From the cell containing the given text, extract its center point as [X, Y] coordinate. 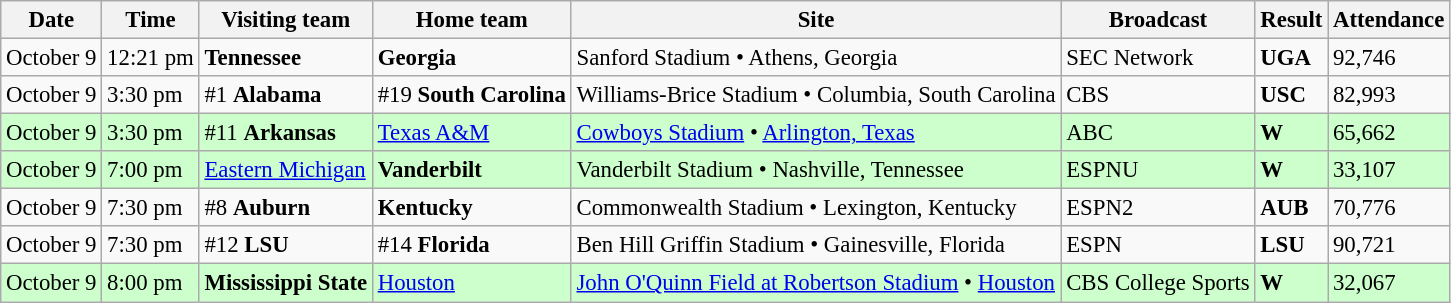
Broadcast [1158, 20]
Georgia [472, 58]
SEC Network [1158, 58]
Williams-Brice Stadium • Columbia, South Carolina [816, 95]
Time [150, 20]
UGA [1292, 58]
ESPNU [1158, 170]
LSU [1292, 245]
Eastern Michigan [286, 170]
82,993 [1389, 95]
ESPN2 [1158, 208]
USC [1292, 95]
#1 Alabama [286, 95]
AUB [1292, 208]
Sanford Stadium • Athens, Georgia [816, 58]
33,107 [1389, 170]
Kentucky [472, 208]
Site [816, 20]
CBS College Sports [1158, 283]
92,746 [1389, 58]
90,721 [1389, 245]
Cowboys Stadium • Arlington, Texas [816, 133]
#8 Auburn [286, 208]
Home team [472, 20]
8:00 pm [150, 283]
12:21 pm [150, 58]
#12 LSU [286, 245]
7:00 pm [150, 170]
Vanderbilt Stadium • Nashville, Tennessee [816, 170]
ABC [1158, 133]
Ben Hill Griffin Stadium • Gainesville, Florida [816, 245]
#19 South Carolina [472, 95]
CBS [1158, 95]
Commonwealth Stadium • Lexington, Kentucky [816, 208]
Texas A&M [472, 133]
ESPN [1158, 245]
Result [1292, 20]
Date [52, 20]
Houston [472, 283]
32,067 [1389, 283]
70,776 [1389, 208]
Attendance [1389, 20]
Mississippi State [286, 283]
65,662 [1389, 133]
#11 Arkansas [286, 133]
John O'Quinn Field at Robertson Stadium • Houston [816, 283]
Vanderbilt [472, 170]
Visiting team [286, 20]
Tennessee [286, 58]
#14 Florida [472, 245]
